From the cell containing the given text, extract its center point as [X, Y] coordinate. 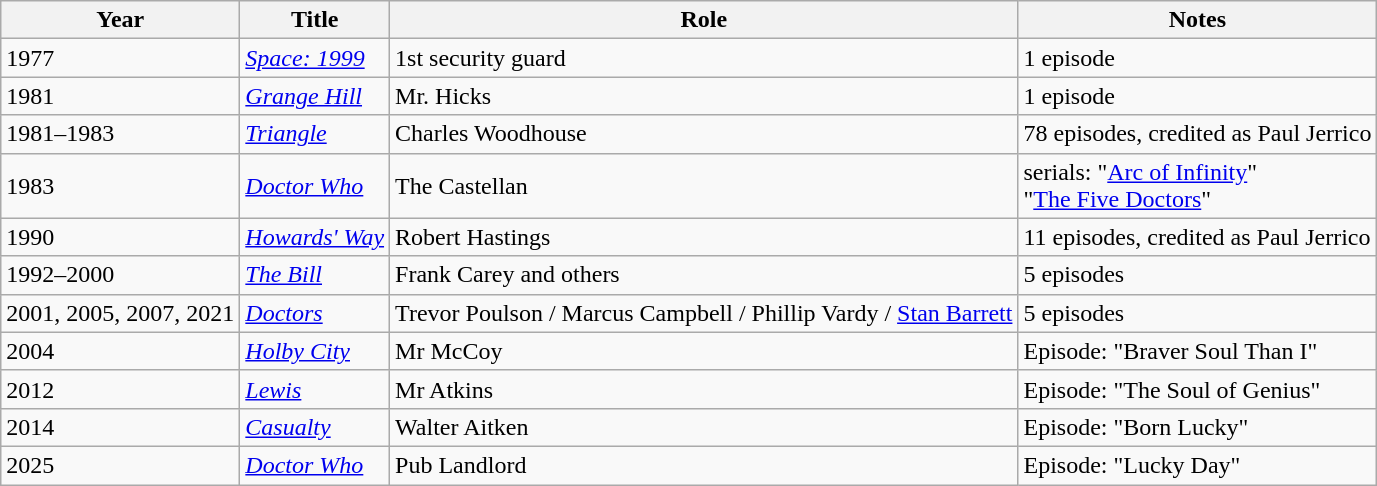
78 episodes, credited as Paul Jerrico [1198, 134]
Trevor Poulson / Marcus Campbell / Phillip Vardy / Stan Barrett [704, 313]
Holby City [315, 351]
Doctors [315, 313]
Mr. Hicks [704, 96]
Mr McCoy [704, 351]
2014 [120, 427]
Lewis [315, 389]
Pub Landlord [704, 465]
Episode: "The Soul of Genius" [1198, 389]
2001, 2005, 2007, 2021 [120, 313]
1981 [120, 96]
Title [315, 20]
11 episodes, credited as Paul Jerrico [1198, 237]
1983 [120, 186]
2004 [120, 351]
Year [120, 20]
Howards' Way [315, 237]
Triangle [315, 134]
Grange Hill [315, 96]
1992–2000 [120, 275]
1981–1983 [120, 134]
Walter Aitken [704, 427]
1st security guard [704, 58]
serials: "Arc of Infinity""The Five Doctors" [1198, 186]
Episode: "Lucky Day" [1198, 465]
Episode: "Braver Soul Than I" [1198, 351]
1990 [120, 237]
Notes [1198, 20]
Robert Hastings [704, 237]
1977 [120, 58]
Mr Atkins [704, 389]
Episode: "Born Lucky" [1198, 427]
The Bill [315, 275]
2012 [120, 389]
Role [704, 20]
2025 [120, 465]
The Castellan [704, 186]
Space: 1999 [315, 58]
Casualty [315, 427]
Frank Carey and others [704, 275]
Charles Woodhouse [704, 134]
